Search for the cell housing the specified text and yield its [X, Y] center coordinate. 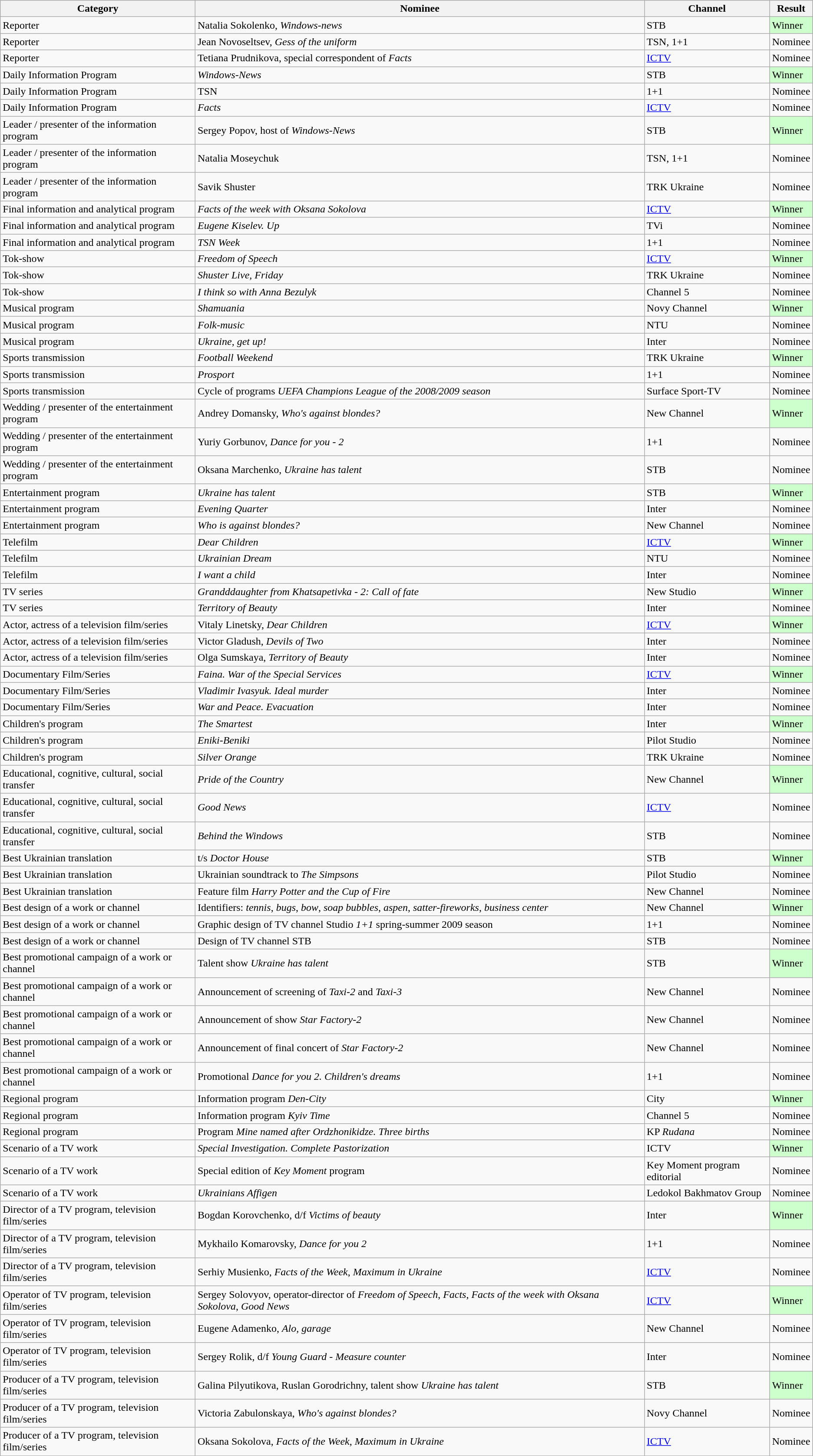
KP Rudana [707, 1132]
Folk-music [420, 325]
Graphic design of TV channel Studio 1+1 spring-summer 2009 season [420, 924]
Faina. War of the Special Services [420, 674]
Sergey Popov, host of Windows-News [420, 130]
Announcement of screening of Taxi-2 and Taxi-3 [420, 991]
I want a child [420, 575]
Shuster Live, Friday [420, 275]
Shamuania [420, 308]
Freedom of Speech [420, 259]
Design of TV channel STB [420, 941]
Sergey Rolik, d/f Young Guard - Measure counter [420, 1357]
Program Mine named after Ordzhonikidze. Three births [420, 1132]
City [707, 1099]
Oksana Sokolova, Facts of the Week, Maximum in Ukraine [420, 1441]
Evening Quarter [420, 509]
Ukraine has talent [420, 492]
Vladimir Ivasyuk. Ideal murder [420, 691]
New Studio [707, 592]
Tetiana Prudnikova, special correspondent of Facts [420, 58]
Eugene Kiselev. Up [420, 225]
Victoria Zabulonskaya, Who's against blondes? [420, 1413]
Ukrainians Affigen [420, 1193]
Natalia Moseychuk [420, 158]
Serhiy Musienko, Facts of the Week, Maximum in Ukraine [420, 1272]
Result [791, 9]
Talent show Ukraine has talent [420, 963]
Cycle of programs UEFA Champions League of the 2008/2009 season [420, 391]
Silver Orange [420, 757]
Savik Shuster [420, 187]
Announcement of final concert of Star Factory-2 [420, 1048]
Special Investigation. Complete Pastorization [420, 1148]
Eniki-Beniki [420, 740]
Mykhailo Komarovsky, Dance for you 2 [420, 1244]
Facts [420, 108]
Facts of the week with Oksana Sokolova [420, 209]
Prosport [420, 374]
Sergey Solovyov, operator-director of Freedom of Speech, Facts, Facts of the week with Oksana Sokolova, Good News [420, 1300]
TSN Week [420, 242]
Announcement of show Star Factory-2 [420, 1020]
Jean Novoseltsev, Gess of the uniform [420, 42]
Andrey Domansky, Who's against blondes? [420, 414]
TVi [707, 225]
Olga Sumskaya, Territory of Beauty [420, 658]
t/s Doctor House [420, 858]
Promotional Dance for you 2. Children's dreams [420, 1076]
Category [98, 9]
Ledokol Bakhmatov Group [707, 1193]
Pride of the Country [420, 779]
Information program Kyiv Time [420, 1115]
War and Peace. Evacuation [420, 707]
Bogdan Korovchenko, d/f Victims of beauty [420, 1215]
I think so with Anna Bezulyk [420, 292]
Galina Pilyutikova, Ruslan Gorodrichny, talent show Ukraine has talent [420, 1385]
TSN [420, 91]
Territory of Beauty [420, 608]
Surface Sport-TV [707, 391]
Who is against blondes? [420, 525]
The Smartest [420, 724]
Channel [707, 9]
Information program Den-City [420, 1099]
Feature film Harry Potter and the Cup of Fire [420, 891]
Good News [420, 807]
Natalia Sokolenko, Windows-news [420, 25]
Victor Gladush, Devils of Two [420, 641]
Key Moment program editorial [707, 1170]
Ukrainian Dream [420, 559]
Behind the Windows [420, 836]
Ukrainian soundtrack to The Simpsons [420, 875]
Eugene Adamenko, Alo, garage [420, 1328]
Football Weekend [420, 358]
Yuriy Gorbunov, Dance for you - 2 [420, 441]
Identifiers: tennis, bugs, bow, soap bubbles, aspen, satter-fireworks, business center [420, 908]
Grandddaughter from Khatsapetivka - 2: Call of fate [420, 592]
Ukraine, get up! [420, 341]
Windows-News [420, 75]
Dear Children [420, 542]
Vitaly Linetsky, Dear Children [420, 625]
Special edition of Key Moment program [420, 1170]
Oksana Marchenko, Ukraine has talent [420, 470]
